For the text-containing cell, return its midpoint in [x, y] coordinate format. 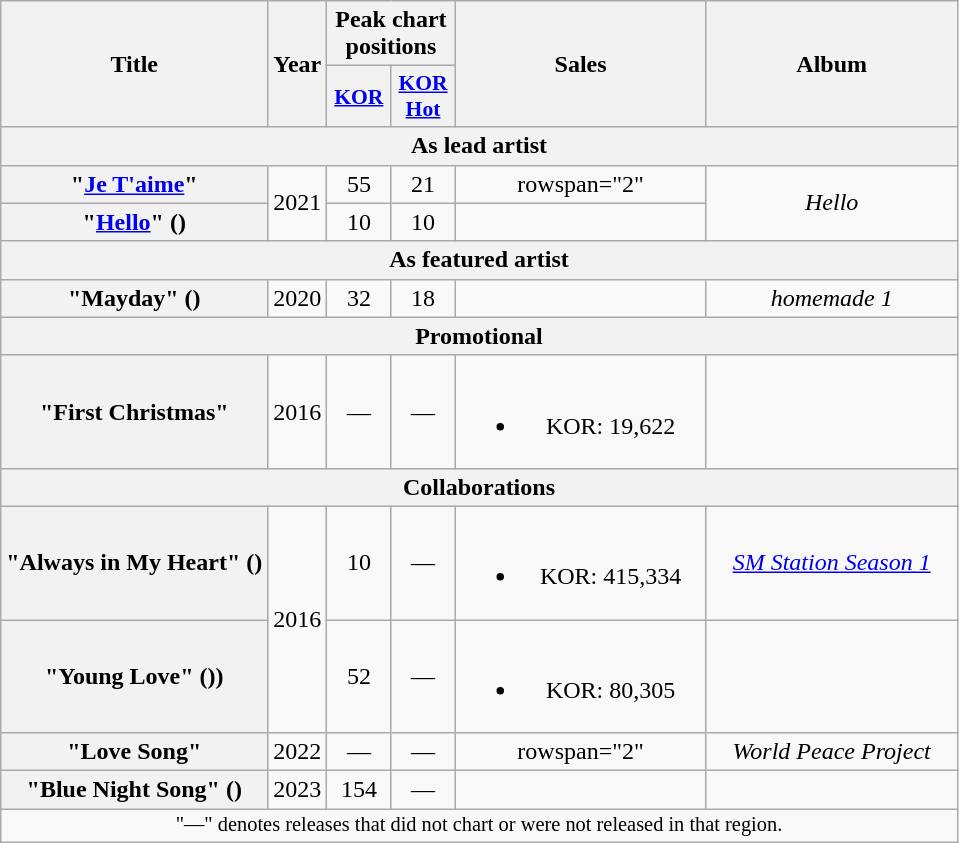
As featured artist [479, 260]
21 [423, 184]
As lead artist [479, 146]
KOR: 415,334 [580, 562]
World Peace Project [832, 752]
18 [423, 298]
2022 [298, 752]
SM Station Season 1 [832, 562]
Title [134, 64]
"Love Song" [134, 752]
Album [832, 64]
"Je T'aime" [134, 184]
"First Christmas" [134, 412]
Sales [580, 64]
"Blue Night Song" () [134, 790]
KOR: 19,622 [580, 412]
Peak chartpositions [391, 34]
homemade 1 [832, 298]
Hello [832, 203]
"Hello" () [134, 222]
"Young Love" ()) [134, 676]
55 [359, 184]
154 [359, 790]
32 [359, 298]
KOR: 80,305 [580, 676]
52 [359, 676]
"Always in My Heart" () [134, 562]
2021 [298, 203]
"—" denotes releases that did not chart or were not released in that region. [479, 826]
KORHot [423, 96]
"Mayday" () [134, 298]
KOR [359, 96]
2020 [298, 298]
Promotional [479, 336]
Year [298, 64]
Collaborations [479, 487]
2023 [298, 790]
